Detect which cell encompasses the target text, then output its [X, Y] center coordinate. 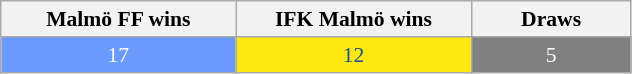
IFK Malmö wins [354, 19]
17 [118, 55]
12 [354, 55]
5 [551, 55]
Draws [551, 19]
Malmö FF wins [118, 19]
